Provide the (X, Y) coordinate of the cell's center where the given text is located.  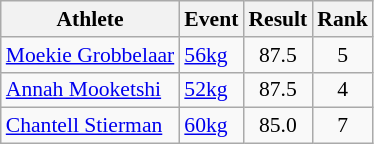
Event (211, 19)
Annah Mooketshi (90, 90)
56kg (211, 55)
85.0 (278, 126)
4 (342, 90)
Moekie Grobbelaar (90, 55)
Athlete (90, 19)
7 (342, 126)
5 (342, 55)
52kg (211, 90)
Chantell Stierman (90, 126)
Rank (342, 19)
60kg (211, 126)
Result (278, 19)
